Extract the (X, Y) coordinate from the center of the cell holding the provided text.  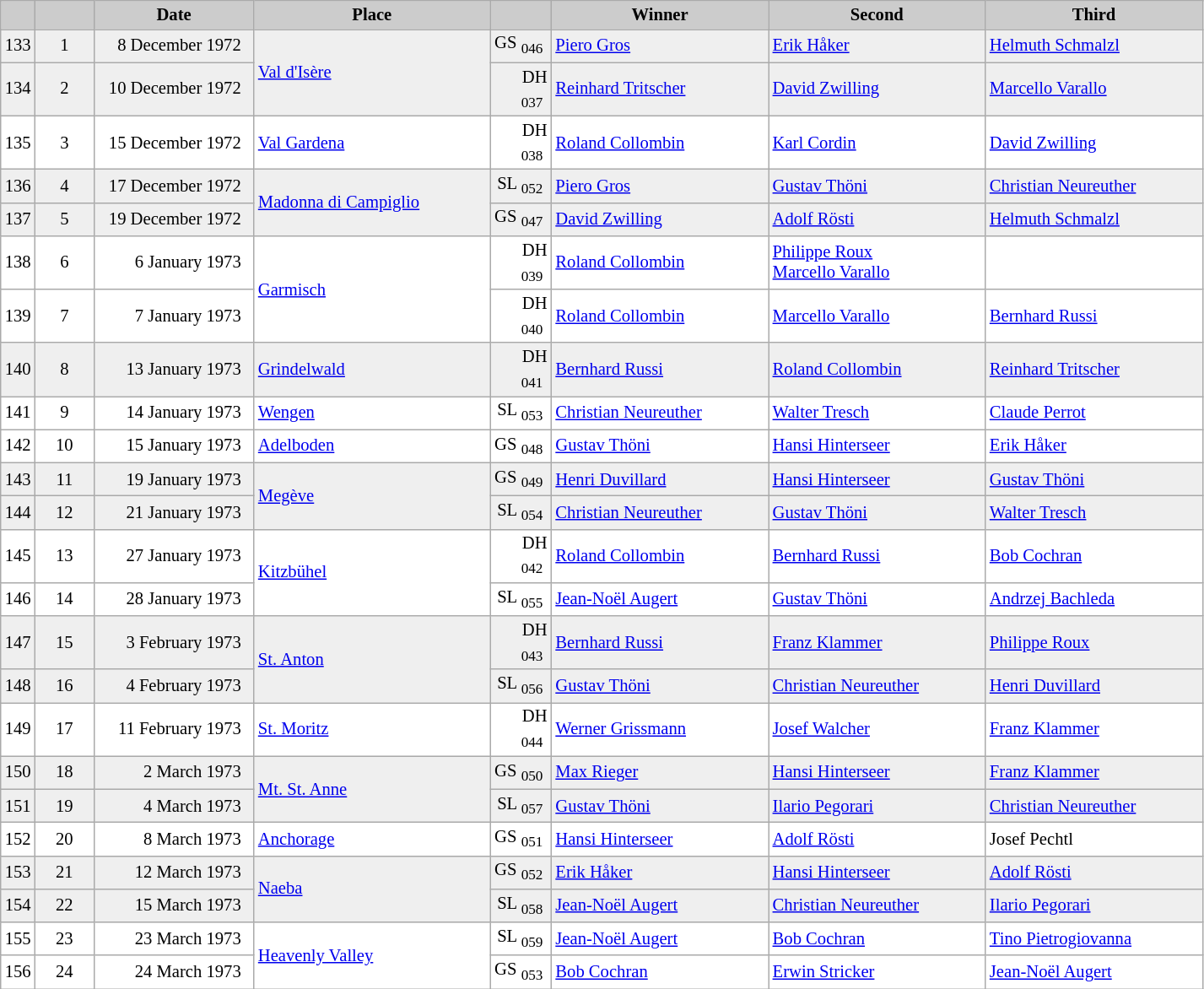
Kitzbühel (372, 572)
SL 055 (521, 599)
15 December 1972 (174, 142)
156 (19, 972)
5 (64, 219)
18 (64, 773)
Date (174, 14)
Place (372, 14)
136 (19, 186)
GS 052 (521, 873)
135 (19, 142)
10 December 1972 (174, 89)
148 (19, 685)
Tino Pietrogiovanna (1093, 938)
4 March 1973 (174, 805)
28 January 1973 (174, 599)
13 (64, 555)
19 January 1973 (174, 479)
155 (19, 938)
7 (64, 316)
Andrzej Bachleda (1093, 599)
Madonna di Campiglio (372, 203)
SL 057 (521, 805)
133 (19, 46)
GS 046 (521, 46)
GS 049 (521, 479)
DH 037 (521, 89)
DH 040 (521, 316)
2 (64, 89)
Werner Grissmann (660, 729)
St. Anton (372, 660)
DH 042 (521, 555)
DH 038 (521, 142)
15 (64, 643)
7 January 1973 (174, 316)
13 January 1973 (174, 370)
145 (19, 555)
21 January 1973 (174, 511)
Josef Pechtl (1093, 839)
6 January 1973 (174, 262)
Naeba (372, 889)
Anchorage (372, 839)
Max Rieger (660, 773)
24 (64, 972)
SL 056 (521, 685)
1 (64, 46)
Grindelwald (372, 370)
14 January 1973 (174, 412)
Erwin Stricker (877, 972)
DH 043 (521, 643)
Val Gardena (372, 142)
153 (19, 873)
142 (19, 446)
154 (19, 905)
SL 053 (521, 412)
149 (19, 729)
GS 047 (521, 219)
147 (19, 643)
GS 048 (521, 446)
27 January 1973 (174, 555)
151 (19, 805)
3 (64, 142)
8 (64, 370)
19 December 1972 (174, 219)
20 (64, 839)
141 (19, 412)
DH 041 (521, 370)
150 (19, 773)
17 December 1972 (174, 186)
4 (64, 186)
Adelboden (372, 446)
9 (64, 412)
2 March 1973 (174, 773)
Mt. St. Anne (372, 790)
11 (64, 479)
140 (19, 370)
SL 059 (521, 938)
23 (64, 938)
Philippe Roux Marcello Varallo (877, 262)
GS 051 (521, 839)
22 (64, 905)
12 (64, 511)
DH 039 (521, 262)
GS 053 (521, 972)
12 March 1973 (174, 873)
Wengen (372, 412)
Heavenly Valley (372, 955)
24 March 1973 (174, 972)
8 December 1972 (174, 46)
139 (19, 316)
Third (1093, 14)
17 (64, 729)
Josef Walcher (877, 729)
146 (19, 599)
134 (19, 89)
143 (19, 479)
16 (64, 685)
21 (64, 873)
6 (64, 262)
Megève (372, 496)
Karl Cordin (877, 142)
Claude Perrot (1093, 412)
SL 052 (521, 186)
23 March 1973 (174, 938)
DH 044 (521, 729)
8 March 1973 (174, 839)
15 March 1973 (174, 905)
3 February 1973 (174, 643)
SL 054 (521, 511)
SL 058 (521, 905)
137 (19, 219)
138 (19, 262)
14 (64, 599)
11 February 1973 (174, 729)
4 February 1973 (174, 685)
Philippe Roux (1093, 643)
152 (19, 839)
Winner (660, 14)
Garmisch (372, 289)
10 (64, 446)
Second (877, 14)
144 (19, 511)
St. Moritz (372, 729)
GS 050 (521, 773)
15 January 1973 (174, 446)
19 (64, 805)
Val d'Isère (372, 73)
